Output the (X, Y) coordinate of the center of the cell containing the given text.  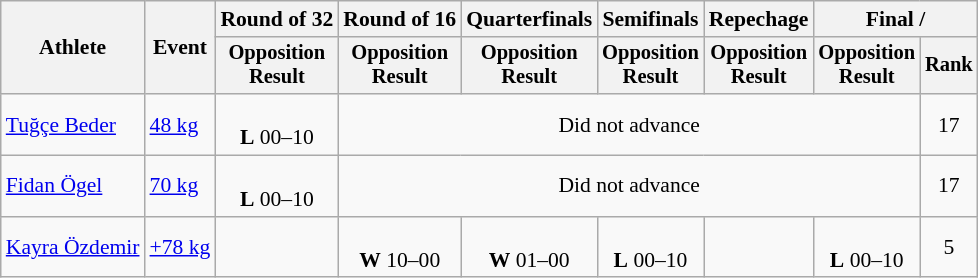
W 01–00 (529, 248)
Final / (895, 19)
Kayra Özdemir (73, 248)
Fidan Ögel (73, 186)
Rank (949, 66)
Tuğçe Beder (73, 124)
Round of 32 (276, 19)
+78 kg (180, 248)
5 (949, 248)
70 kg (180, 186)
Athlete (73, 48)
48 kg (180, 124)
Repechage (759, 19)
Event (180, 48)
Quarterfinals (529, 19)
Round of 16 (400, 19)
Semifinals (650, 19)
W 10–00 (400, 248)
